Output the (x, y) coordinate of the center of the cell containing the given text.  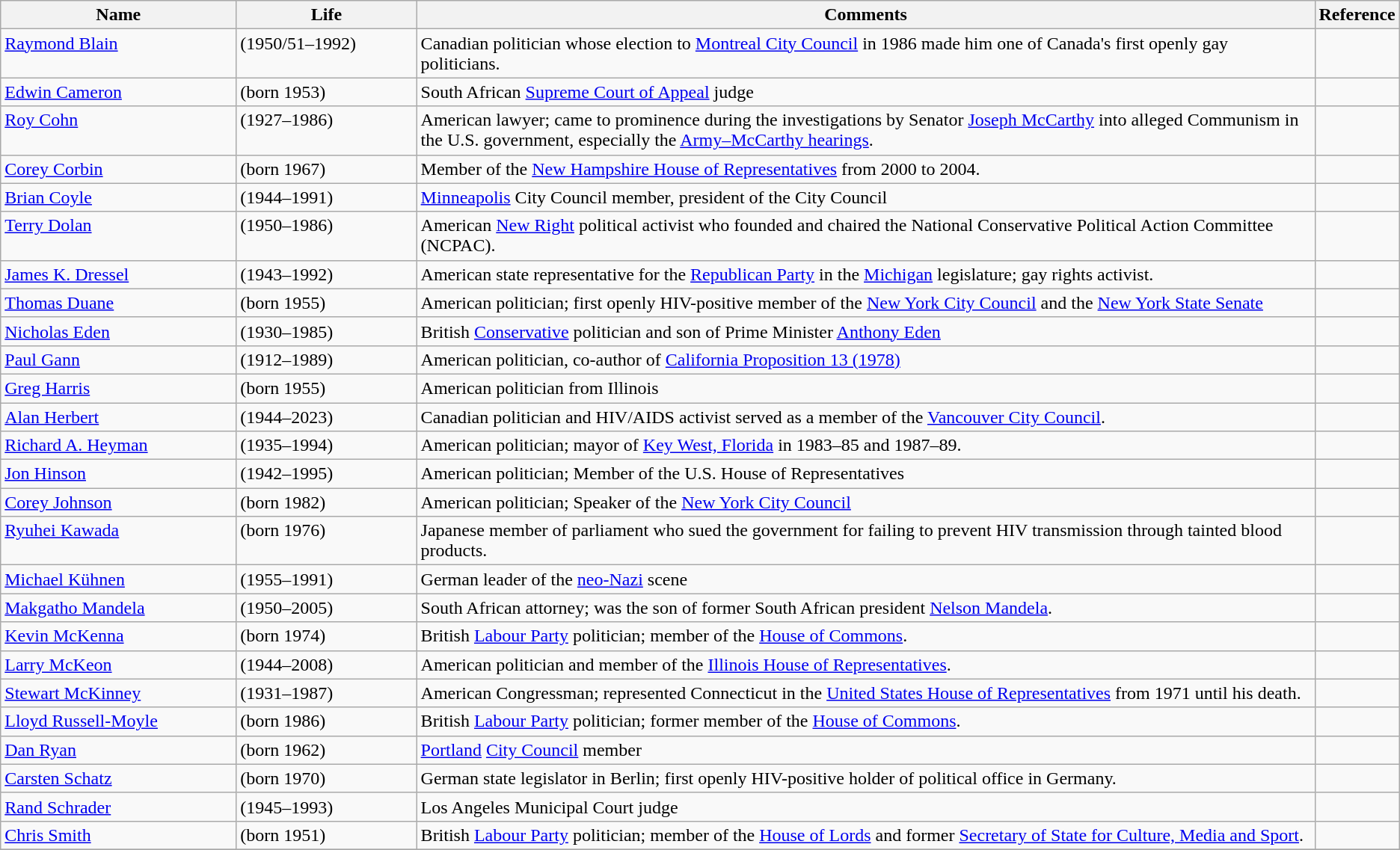
Life (326, 15)
Stewart McKinney (118, 693)
British Labour Party politician; member of the House of Commons. (866, 636)
American state representative for the Republican Party in the Michigan legislature; gay rights activist. (866, 274)
Nicholas Eden (118, 331)
(1944–1991) (326, 197)
Chris Smith (118, 835)
Alan Herbert (118, 416)
(1950–2005) (326, 608)
German leader of the neo-Nazi scene (866, 579)
Carsten Schatz (118, 778)
(1950–1986) (326, 236)
(born 1986) (326, 721)
Corey Corbin (118, 169)
(born 1982) (326, 502)
American politician from Illinois (866, 388)
(born 1951) (326, 835)
Los Angeles Municipal Court judge (866, 807)
Kevin McKenna (118, 636)
American politician; Speaker of the New York City Council (866, 502)
Richard A. Heyman (118, 446)
Comments (866, 15)
Portland City Council member (866, 750)
Edwin Cameron (118, 92)
Brian Coyle (118, 197)
(1942–1995) (326, 474)
Greg Harris (118, 388)
Japanese member of parliament who sued the government for failing to prevent HIV transmission through tainted blood products. (866, 541)
(1944–2023) (326, 416)
Roy Cohn (118, 130)
(born 1970) (326, 778)
Ryuhei Kawada (118, 541)
(1955–1991) (326, 579)
Minneapolis City Council member, president of the City Council (866, 197)
Thomas Duane (118, 303)
(1943–1992) (326, 274)
Dan Ryan (118, 750)
South African Supreme Court of Appeal judge (866, 92)
Lloyd Russell-Moyle (118, 721)
American New Right political activist who founded and chaired the National Conservative Political Action Committee (NCPAC). (866, 236)
British Conservative politician and son of Prime Minister Anthony Eden (866, 331)
American politician; Member of the U.S. House of Representatives (866, 474)
(born 1953) (326, 92)
American politician; mayor of Key West, Florida in 1983–85 and 1987–89. (866, 446)
Member of the New Hampshire House of Representatives from 2000 to 2004. (866, 169)
James K. Dressel (118, 274)
Corey Johnson (118, 502)
Jon Hinson (118, 474)
Raymond Blain (118, 54)
Rand Schrader (118, 807)
Makgatho Mandela (118, 608)
Canadian politician and HIV/AIDS activist served as a member of the Vancouver City Council. (866, 416)
(1931–1987) (326, 693)
American politician and member of the Illinois House of Representatives. (866, 665)
(born 1974) (326, 636)
German state legislator in Berlin; first openly HIV-positive holder of political office in Germany. (866, 778)
Canadian politician whose election to Montreal City Council in 1986 made him one of Canada's first openly gay politicians. (866, 54)
(1930–1985) (326, 331)
American Congressman; represented Connecticut in the United States House of Representatives from 1971 until his death. (866, 693)
South African attorney; was the son of former South African president Nelson Mandela. (866, 608)
Michael Kühnen (118, 579)
(1927–1986) (326, 130)
(1912–1989) (326, 360)
American politician; first openly HIV-positive member of the New York City Council and the New York State Senate (866, 303)
Paul Gann (118, 360)
Reference (1357, 15)
(born 1962) (326, 750)
(1944–2008) (326, 665)
(1935–1994) (326, 446)
(born 1967) (326, 169)
Larry McKeon (118, 665)
American politician, co-author of California Proposition 13 (1978) (866, 360)
(1945–1993) (326, 807)
(born 1976) (326, 541)
Name (118, 15)
Terry Dolan (118, 236)
British Labour Party politician; member of the House of Lords and former Secretary of State for Culture, Media and Sport. (866, 835)
(1950/51–1992) (326, 54)
British Labour Party politician; former member of the House of Commons. (866, 721)
